Determine the [X, Y] coordinate at the center of the cell enclosing the given text.  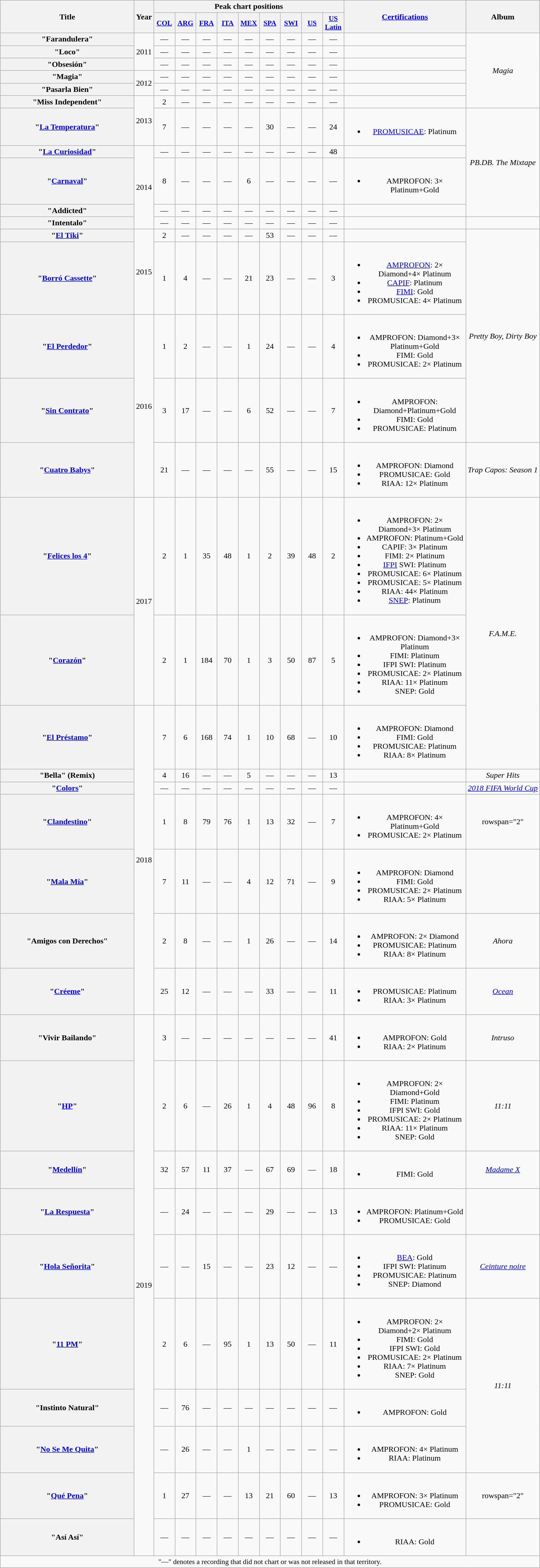
AMPROFON: 2× Diamond+4× PlatinumCAPIF: PlatinumFIMI: GoldPROMUSICAE: 4× Platinum [405, 278]
16 [185, 775]
69 [291, 1170]
Peak chart positions [249, 7]
"Vivir Bailando" [67, 1038]
FIMI: Gold [405, 1170]
USLatin [333, 23]
2014 [144, 187]
30 [270, 126]
ARG [185, 23]
AMPROFON: Diamond+3× PlatinumFIMI: PlatinumIFPI SWI: PlatinumPROMUSICAE: 2× PlatinumRIAA: 11× Platinum SNEP: Gold [405, 660]
33 [270, 991]
COL [164, 23]
"El Perdedor" [67, 347]
AMPROFON: 3× PlatinumPROMUSICAE: Gold [405, 1496]
184 [206, 660]
AMPROFON: Diamond+Platinum+GoldFIMI: GoldPROMUSICAE: Platinum [405, 410]
FRA [206, 23]
29 [270, 1212]
AMPROFON: DiamondPROMUSICAE: GoldRIAA: 12× Platinum [405, 470]
Magia [503, 70]
2018 [144, 860]
"11 PM" [67, 1344]
BEA: GoldIFPI SWI: PlatinumPROMUSICAE: PlatinumSNEP: Diamond [405, 1267]
Album [503, 16]
"Farandulera" [67, 39]
"El Tiki" [67, 236]
RIAA: Gold [405, 1537]
95 [228, 1344]
"Qué Pena" [67, 1496]
"Amigos con Derechos" [67, 941]
"El Préstamo" [67, 737]
Intruso [503, 1038]
AMPROFON: 2× DiamondPROMUSICAE: PlatinumRIAA: 8× Platinum [405, 941]
"Colors" [67, 788]
71 [291, 881]
Ceinture noire [503, 1267]
"La Temperatura" [67, 126]
168 [206, 737]
14 [333, 941]
PB.DB. The Mixtape [503, 162]
"Mala Mía" [67, 881]
AMPROFON: 4× PlatinumRIAA: Platinum [405, 1449]
"Hola Señorita" [67, 1267]
2012 [144, 83]
Ocean [503, 991]
Year [144, 16]
PROMUSICAE: PlatinumRIAA: 3× Platinum [405, 991]
AMPROFON: Diamond+3× Platinum+GoldFIMI: GoldPROMUSICAE: 2× Platinum [405, 347]
2015 [144, 272]
MEX [249, 23]
F.A.M.E. [503, 633]
37 [228, 1170]
55 [270, 470]
"Intentalo" [67, 223]
"Corazón" [67, 660]
AMPROFON: DiamondFIMI: GoldPROMUSICAE: PlatinumRIAA: 8× Platinum [405, 737]
AMPROFON: 4× Platinum+GoldPROMUSICAE: 2× Platinum [405, 822]
67 [270, 1170]
2013 [144, 121]
60 [291, 1496]
Madame X [503, 1170]
17 [185, 410]
57 [185, 1170]
52 [270, 410]
"Obsesión" [67, 64]
Certifications [405, 16]
"Así Así" [67, 1537]
"Carnaval" [67, 181]
"Medellín" [67, 1170]
96 [312, 1106]
"—" denotes a recording that did not chart or was not released in that territory. [270, 1562]
"Bella" (Remix) [67, 775]
"Créeme" [67, 991]
"Pasarla Bien" [67, 89]
ITA [228, 23]
AMPROFON: 2× Diamond+2× PlatinumFIMI: GoldIFPI SWI: GoldPROMUSICAE: 2× PlatinumRIAA: 7× Platinum SNEP: Gold [405, 1344]
Title [67, 16]
"Clandestino" [67, 822]
41 [333, 1038]
53 [270, 236]
AMPROFON: DiamondFIMI: GoldPROMUSICAE: 2× PlatinumRIAA: 5× Platinum [405, 881]
"Miss Independent" [67, 102]
"No Se Me Quita" [67, 1449]
87 [312, 660]
AMPROFON: Platinum+GoldPROMUSICAE: Gold [405, 1212]
"Addicted" [67, 210]
"Loco" [67, 52]
AMPROFON: 3× Platinum+Gold [405, 181]
70 [228, 660]
Pretty Boy, Dirty Boy [503, 336]
2011 [144, 52]
35 [206, 556]
68 [291, 737]
2019 [144, 1285]
AMPROFON: GoldRIAA: 2× Platinum [405, 1038]
AMPROFON: 2× Diamond+GoldFIMI: PlatinumIFPI SWI: GoldPROMUSICAE: 2× PlatinumRIAA: 11× Platinum SNEP: Gold [405, 1106]
"La Respuesta" [67, 1212]
US [312, 23]
25 [164, 991]
SPA [270, 23]
74 [228, 737]
AMPROFON: Gold [405, 1408]
2016 [144, 406]
2018 FIFA World Cup [503, 788]
9 [333, 881]
79 [206, 822]
2017 [144, 602]
Trap Capos: Season 1 [503, 470]
18 [333, 1170]
"HP" [67, 1106]
"Felices los 4" [67, 556]
27 [185, 1496]
"La Curiosidad" [67, 152]
Ahora [503, 941]
PROMUSICAE: Platinum [405, 126]
39 [291, 556]
SWI [291, 23]
Super Hits [503, 775]
"Magia" [67, 77]
"Cuatro Babys" [67, 470]
"Sin Contrato" [67, 410]
"Instinto Natural" [67, 1408]
"Borró Cassette" [67, 278]
